Provide the [x, y] coordinate of the cell's center where the given text is located.  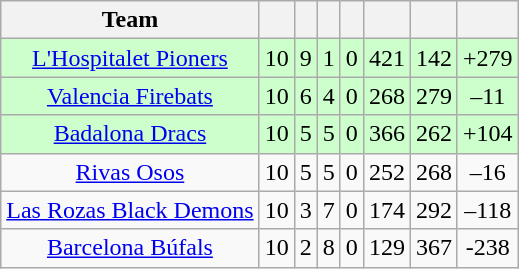
366 [386, 134]
142 [434, 58]
Badalona Dracs [130, 134]
8 [328, 248]
+279 [488, 58]
Team [130, 20]
2 [306, 248]
Las Rozas Black Demons [130, 210]
279 [434, 96]
129 [386, 248]
7 [328, 210]
–118 [488, 210]
Barcelona Búfals [130, 248]
–16 [488, 172]
292 [434, 210]
6 [306, 96]
421 [386, 58]
-238 [488, 248]
252 [386, 172]
262 [434, 134]
L'Hospitalet Pioners [130, 58]
+104 [488, 134]
3 [306, 210]
1 [328, 58]
9 [306, 58]
4 [328, 96]
Rivas Osos [130, 172]
Valencia Firebats [130, 96]
367 [434, 248]
–11 [488, 96]
174 [386, 210]
